Pinpoint the cell where the given text exists, returning its (X, Y) midpoint coordinate. 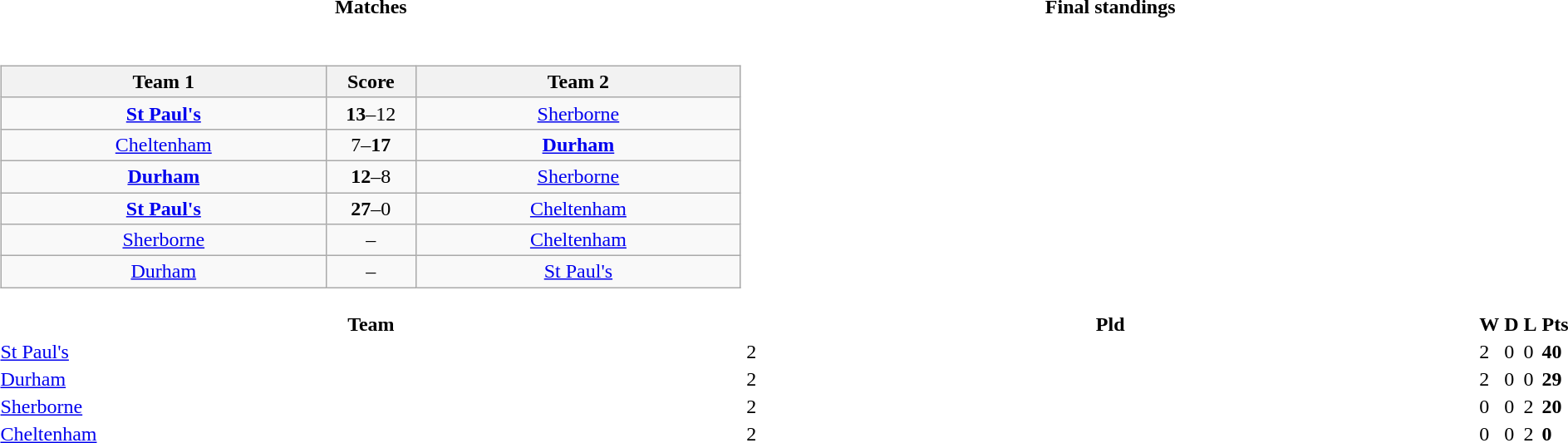
Score (371, 81)
12–8 (371, 176)
Team 1 (163, 81)
W (1489, 324)
L (1531, 324)
27–0 (371, 209)
Team 2 (578, 81)
13–12 (371, 113)
Pld (1110, 324)
D (1511, 324)
7–17 (371, 145)
